Output the (X, Y) coordinate of the center of the cell containing the given text.  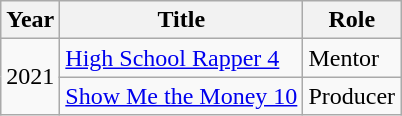
Role (352, 20)
Mentor (352, 58)
Title (182, 20)
Producer (352, 96)
Year (30, 20)
Show Me the Money 10 (182, 96)
2021 (30, 77)
High School Rapper 4 (182, 58)
